Search for the cell housing the specified text and yield its (X, Y) center coordinate. 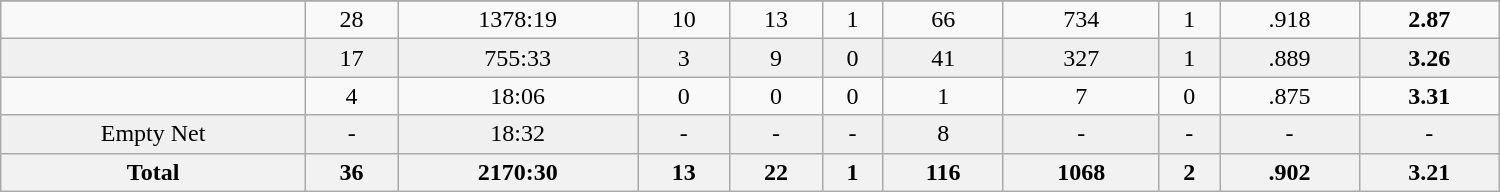
3.31 (1429, 96)
9 (776, 58)
.875 (1290, 96)
.918 (1290, 20)
2.87 (1429, 20)
327 (1081, 58)
28 (351, 20)
36 (351, 172)
1068 (1081, 172)
116 (943, 172)
66 (943, 20)
3 (684, 58)
3.21 (1429, 172)
18:32 (518, 134)
18:06 (518, 96)
7 (1081, 96)
3.26 (1429, 58)
.889 (1290, 58)
4 (351, 96)
17 (351, 58)
2 (1190, 172)
Empty Net (154, 134)
10 (684, 20)
755:33 (518, 58)
2170:30 (518, 172)
734 (1081, 20)
41 (943, 58)
.902 (1290, 172)
8 (943, 134)
Total (154, 172)
1378:19 (518, 20)
22 (776, 172)
